Scan for the cell matching the given text and deliver its [X, Y] coordinate at center. 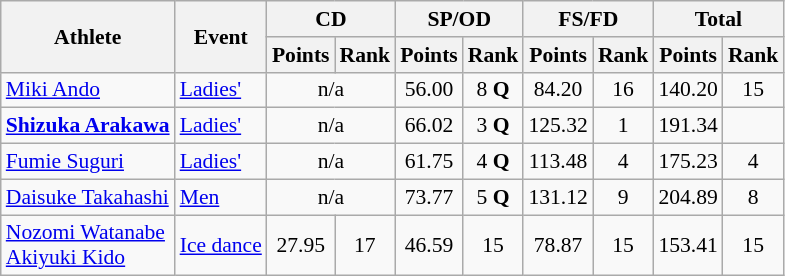
8 Q [494, 90]
Ice dance [221, 246]
Athlete [88, 36]
FS/FD [588, 19]
61.75 [429, 162]
153.41 [688, 246]
8 [754, 197]
Shizuka Arakawa [88, 126]
Men [221, 197]
3 Q [494, 126]
175.23 [688, 162]
73.77 [429, 197]
140.20 [688, 90]
56.00 [429, 90]
16 [624, 90]
4 Q [494, 162]
66.02 [429, 126]
27.95 [301, 246]
Miki Ando [88, 90]
191.34 [688, 126]
204.89 [688, 197]
9 [624, 197]
Total [718, 19]
5 Q [494, 197]
125.32 [558, 126]
SP/OD [459, 19]
Event [221, 36]
131.12 [558, 197]
113.48 [558, 162]
1 [624, 126]
Daisuke Takahashi [88, 197]
78.87 [558, 246]
Nozomi Watanabe Akiyuki Kido [88, 246]
CD [331, 19]
46.59 [429, 246]
Fumie Suguri [88, 162]
17 [366, 246]
84.20 [558, 90]
